For the text-containing cell, return its midpoint in (X, Y) coordinate format. 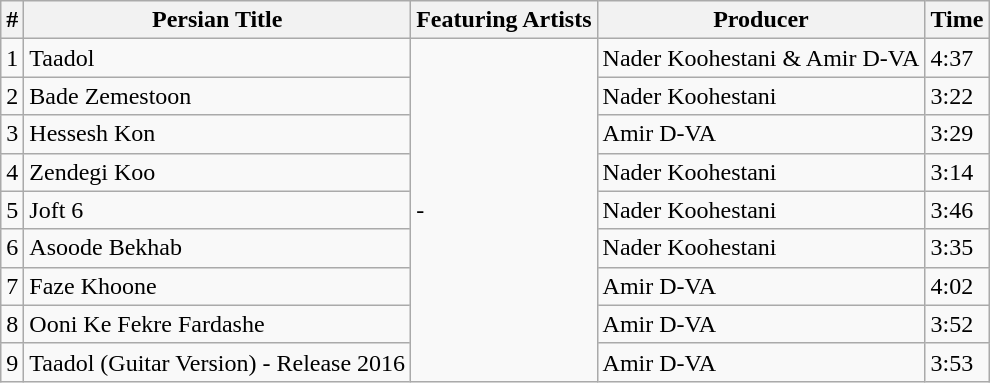
3 (12, 134)
2 (12, 96)
3:46 (957, 210)
3:53 (957, 362)
4 (12, 172)
3:22 (957, 96)
7 (12, 286)
Bade Zemestoon (218, 96)
6 (12, 248)
Asoode Bekhab (218, 248)
Faze Khoone (218, 286)
Hessesh Kon (218, 134)
9 (12, 362)
4:37 (957, 58)
1 (12, 58)
Joft 6 (218, 210)
3:14 (957, 172)
5 (12, 210)
Producer (761, 20)
Persian Title (218, 20)
4:02 (957, 286)
Taadol (218, 58)
Nader Koohestani & Amir D-VA (761, 58)
3:29 (957, 134)
Zendegi Koo (218, 172)
# (12, 20)
3:35 (957, 248)
Taadol (Guitar Version) - Release 2016 (218, 362)
3:52 (957, 324)
Ooni Ke Fekre Fardashe (218, 324)
Featuring Artists (504, 20)
Time (957, 20)
- (504, 210)
8 (12, 324)
